Scan for the cell matching the given text and deliver its (x, y) coordinate at center. 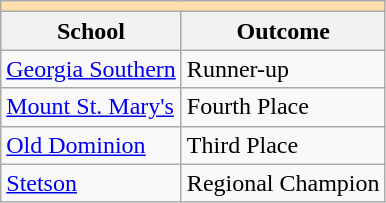
Fourth Place (283, 107)
Mount St. Mary's (92, 107)
Runner-up (283, 69)
Stetson (92, 183)
Third Place (283, 145)
Old Dominion (92, 145)
School (92, 31)
Georgia Southern (92, 69)
Outcome (283, 31)
Regional Champion (283, 183)
